Determine the (x, y) coordinate at the center of the cell enclosing the given text.  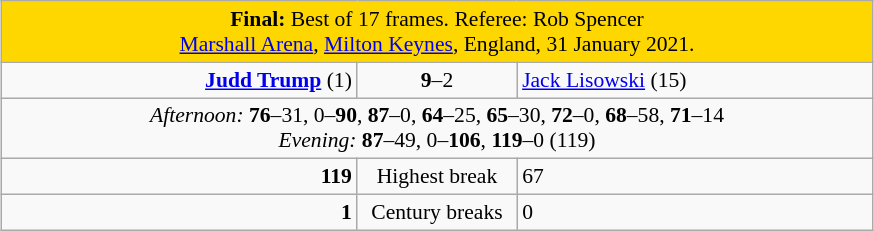
Century breaks (437, 213)
Afternoon: 76–31, 0–90, 87–0, 64–25, 65–30, 72–0, 68–58, 71–14 Evening: 87–49, 0–106, 119–0 (119) (437, 128)
Judd Trump (1) (180, 80)
67 (694, 177)
1 (180, 213)
Jack Lisowski (15) (694, 80)
9–2 (437, 80)
119 (180, 177)
Final: Best of 17 frames. Referee: Rob SpencerMarshall Arena, Milton Keynes, England, 31 January 2021. (437, 32)
Highest break (437, 177)
0 (694, 213)
